Detect which cell encompasses the target text, then output its [X, Y] center coordinate. 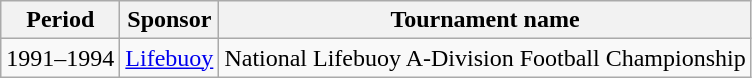
Period [60, 20]
National Lifebuoy A-Division Football Championship [485, 58]
Sponsor [170, 20]
Lifebuoy [170, 58]
Tournament name [485, 20]
1991–1994 [60, 58]
